Detect which cell encompasses the target text, then output its [X, Y] center coordinate. 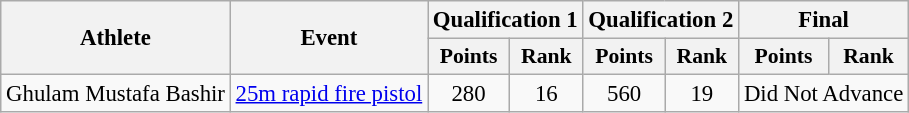
Event [328, 38]
Ghulam Mustafa Bashir [116, 93]
25m rapid fire pistol [328, 93]
Qualification 2 [661, 20]
280 [469, 93]
19 [702, 93]
Did Not Advance [824, 93]
Athlete [116, 38]
560 [624, 93]
16 [546, 93]
Qualification 1 [506, 20]
Final [824, 20]
